Determine the [X, Y] coordinate at the center of the cell enclosing the given text.  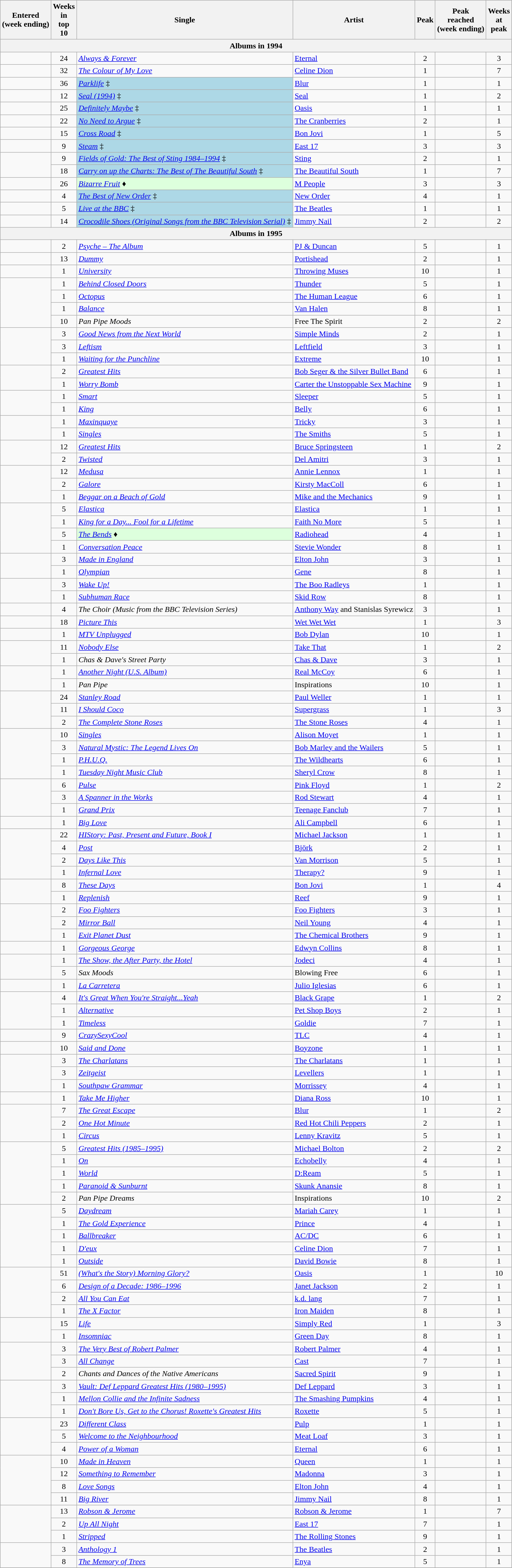
Madonna [354, 1474]
Life [185, 1323]
Big River [185, 1499]
Nobody Else [185, 647]
Belly [354, 409]
Enya [354, 1561]
Van Morrison [354, 860]
25 [64, 108]
Take Me Higher [185, 1098]
Stripped [185, 1536]
Paranoid & Sunburnt [185, 1186]
Pet Shop Boys [354, 1010]
Extreme [354, 359]
Faith No More [354, 522]
The Gold Experience [185, 1223]
Stanley Road [185, 697]
Up All Night [185, 1524]
Replenish [185, 898]
On [185, 1161]
Meat Loaf [354, 1436]
The Chemical Brothers [354, 935]
Take That [354, 647]
Made in Heaven [185, 1461]
Parklife ‡ [185, 83]
M People [354, 183]
Behind Closed Doors [185, 284]
The Best of New Order ‡ [185, 196]
Paul Weller [354, 697]
Skid Row [354, 597]
Radiohead [354, 534]
The Very Best of Robert Palmer [185, 1348]
Chas & Dave's Street Party [185, 660]
Olympian [185, 572]
Outside [185, 1261]
Southpaw Grammar [185, 1085]
A Spanner in the Works [185, 797]
Medusa [185, 472]
Simply Red [354, 1323]
Black Grape [354, 998]
Grand Prix [185, 810]
Ali Campbell [354, 823]
Greatest Hits (1985–1995) [185, 1148]
Anthology 1 [185, 1549]
Love Songs [185, 1486]
King for a Day... Fool for a Lifetime [185, 522]
P.H.U.Q. [185, 760]
Smart [185, 397]
Sacred Spirit [354, 1373]
World [185, 1173]
Skunk Anansie [354, 1186]
No Need to Argue ‡ [185, 121]
Teenage Fanclub [354, 810]
Crocodile Shoes (Original Songs from the BBC Television Serial) ‡ [185, 221]
Post [185, 848]
Artist [354, 20]
23 [64, 1424]
The Rolling Stones [354, 1536]
It's Great When You're Straight...Yeah [185, 998]
Rod Stewart [354, 797]
Said and Done [185, 1048]
All You Can Eat [185, 1298]
Mellon Collie and the Infinite Sadness [185, 1399]
Made in England [185, 559]
26 [64, 183]
All Change [185, 1361]
King [185, 409]
Alternative [185, 1010]
Daydream [185, 1211]
k.d. lang [354, 1298]
Always & Forever [185, 58]
HIStory: Past, Present and Future, Book I [185, 835]
Beggar on a Beach of Gold [185, 497]
Janet Jackson [354, 1286]
Stevie Wonder [354, 547]
Wet Wet Wet [354, 622]
Portishead [354, 259]
Real McCoy [354, 672]
Weeksintop10 [64, 20]
Chants and Dances of the Native Americans [185, 1373]
Reef [354, 898]
The Beautiful South [354, 171]
Pulse [185, 785]
Different Class [185, 1424]
Edwyn Collins [354, 948]
The Wildhearts [354, 760]
Robert Palmer [354, 1348]
Mariah Carey [354, 1211]
Seal (1994) ‡ [185, 96]
Roxette [354, 1411]
Leftism [185, 346]
The Show, the After Party, the Hotel [185, 960]
Conversation Peace [185, 547]
Gene [354, 572]
Sting [354, 158]
Bizarre Fruit ♦ [185, 183]
Pan Pipe Moods [185, 321]
Diana Ross [354, 1098]
Bob Dylan [354, 635]
Subhuman Race [185, 597]
Twisted [185, 459]
MTV Unplugged [185, 635]
Ballbreaker [185, 1236]
36 [64, 83]
The Colour of My Love [185, 71]
New Order [354, 196]
Blowing Free [354, 973]
Welcome to the Neighbourhood [185, 1436]
Carry on up the Charts: The Best of The Beautiful South ‡ [185, 171]
Pink Floyd [354, 785]
Galore [185, 484]
These Days [185, 885]
The Boo Radleys [354, 584]
Queen [354, 1461]
The Great Escape [185, 1111]
Mike and the Mechanics [354, 497]
D'eux [185, 1248]
Zeitgeist [185, 1073]
Entered (week ending) [26, 20]
University [185, 271]
Del Amitri [354, 459]
Natural Mystic: The Legend Lives On [185, 747]
Timeless [185, 1023]
Circus [185, 1136]
AC/DC [354, 1236]
Michael Jackson [354, 835]
Albums in 1995 [256, 234]
Van Halen [354, 309]
Jodeci [354, 960]
Dummy [185, 259]
Goldie [354, 1023]
Anthony Way and Stanislas Syrewicz [354, 610]
Alison Moyet [354, 735]
Peakreached (week ending) [461, 20]
Annie Lennox [354, 472]
Seal [354, 96]
Psyche – The Album [185, 246]
Echobelly [354, 1161]
Tricky [354, 422]
The Bends ♦ [185, 534]
Peak [425, 20]
Good News from the Next World [185, 334]
The Memory of Trees [185, 1561]
Balance [185, 309]
Therapy? [354, 873]
Weeksatpeak [499, 20]
One Hot Minute [185, 1123]
Tuesday Night Music Club [185, 772]
Lenny Kravitz [354, 1136]
Cross Road ‡ [185, 133]
Kirsty MacColl [354, 484]
51 [64, 1273]
Def Leppard [354, 1386]
David Bowie [354, 1261]
Simple Minds [354, 334]
Picture This [185, 622]
Prince [354, 1223]
Big Love [185, 823]
Bob Marley and the Wailers [354, 747]
Supergrass [354, 710]
Live at the BBC ‡ [185, 209]
Another Night (U.S. Album) [185, 672]
Cast [354, 1361]
Mirror Ball [185, 923]
The Complete Stone Roses [185, 722]
Single [185, 20]
CrazySexyCool [185, 1035]
Don't Bore Us, Get to the Chorus! Roxette's Greatest Hits [185, 1411]
Waiting for the Punchline [185, 359]
Albums in 1994 [256, 46]
TLC [354, 1035]
Octopus [185, 296]
Fields of Gold: The Best of Sting 1984–1994 ‡ [185, 158]
The Stone Roses [354, 722]
Pan Pipe Dreams [185, 1198]
Bob Seger & the Silver Bullet Band [354, 371]
Free The Spirit [354, 321]
Infernal Love [185, 873]
The Cranberries [354, 121]
32 [64, 71]
The Smashing Pumpkins [354, 1399]
Carter the Unstoppable Sex Machine [354, 384]
Maxinquaye [185, 422]
The Human League [354, 296]
D:Ream [354, 1173]
Iron Maiden [354, 1311]
Something to Remember [185, 1474]
Morrissey [354, 1085]
Neil Young [354, 923]
Chas & Dave [354, 660]
PJ & Duncan [354, 246]
Green Day [354, 1336]
Throwing Muses [354, 271]
Levellers [354, 1073]
Pulp [354, 1424]
Steam ‡ [185, 146]
Julio Iglesias [354, 985]
Gorgeous George [185, 948]
Design of a Decade: 1986–1996 [185, 1286]
(What's the Story) Morning Glory? [185, 1273]
I Should Coco [185, 710]
Bruce Springsteen [354, 447]
Wake Up! [185, 584]
Red Hot Chili Peppers [354, 1123]
Worry Bomb [185, 384]
The X Factor [185, 1311]
Sleeper [354, 397]
Vault: Def Leppard Greatest Hits (1980–1995) [185, 1386]
La Carretera [185, 985]
Michael Bolton [354, 1148]
Sheryl Crow [354, 772]
Insomniac [185, 1336]
Sax Moods [185, 973]
Days Like This [185, 860]
Definitely Maybe ‡ [185, 108]
14 [64, 221]
Exit Planet Dust [185, 935]
Leftfield [354, 346]
Björk [354, 848]
The Choir (Music from the BBC Television Series) [185, 610]
Boyzone [354, 1048]
Pan Pipe [185, 685]
Power of a Woman [185, 1449]
The Smiths [354, 434]
Thunder [354, 284]
